Find where the given text appears and provide that cell's center as [X, Y] coordinate. 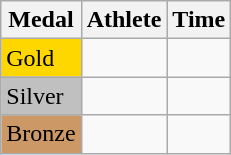
Athlete [124, 20]
Time [199, 20]
Gold [41, 58]
Silver [41, 96]
Medal [41, 20]
Bronze [41, 134]
